Extract the (x, y) coordinate from the center of the cell holding the provided text.  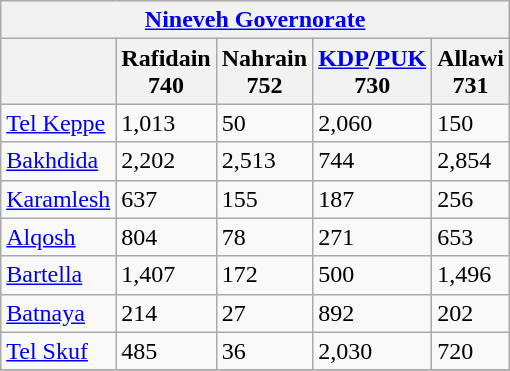
Nahrain752 (264, 72)
Bakhdida (58, 161)
1,407 (166, 275)
637 (166, 199)
256 (471, 199)
720 (471, 351)
Rafidain740 (166, 72)
187 (372, 199)
2,202 (166, 161)
Batnaya (58, 313)
500 (372, 275)
1,496 (471, 275)
27 (264, 313)
150 (471, 123)
804 (166, 237)
Nineveh Governorate (256, 20)
271 (372, 237)
155 (264, 199)
202 (471, 313)
36 (264, 351)
2,513 (264, 161)
KDP/PUK730 (372, 72)
744 (372, 161)
Tel Keppe (58, 123)
1,013 (166, 123)
78 (264, 237)
Bartella (58, 275)
172 (264, 275)
50 (264, 123)
2,030 (372, 351)
Karamlesh (58, 199)
214 (166, 313)
Tel Skuf (58, 351)
2,060 (372, 123)
Alqosh (58, 237)
485 (166, 351)
653 (471, 237)
892 (372, 313)
Allawi731 (471, 72)
2,854 (471, 161)
